For the text-containing cell, return its midpoint in [x, y] coordinate format. 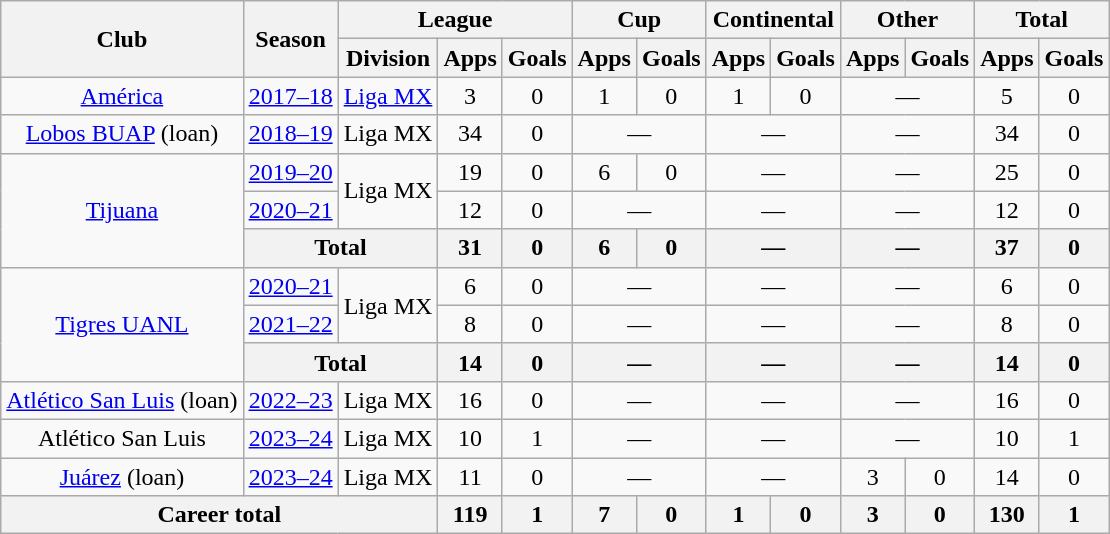
2017–18 [290, 96]
Club [122, 39]
2022–23 [290, 400]
Tijuana [122, 210]
América [122, 96]
130 [1007, 515]
31 [470, 248]
Continental [773, 20]
25 [1007, 172]
2018–19 [290, 134]
Juárez (loan) [122, 477]
19 [470, 172]
Tigres UANL [122, 324]
Season [290, 39]
11 [470, 477]
2021–22 [290, 324]
2019–20 [290, 172]
Atlético San Luis [122, 438]
7 [604, 515]
Career total [220, 515]
5 [1007, 96]
Lobos BUAP (loan) [122, 134]
Other [907, 20]
37 [1007, 248]
League [455, 20]
Cup [639, 20]
Division [388, 58]
119 [470, 515]
Atlético San Luis (loan) [122, 400]
